From the cell containing the given text, extract its center point as (x, y) coordinate. 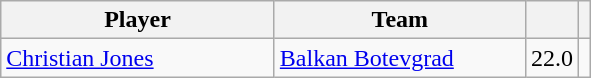
Balkan Botevgrad (400, 58)
Player (138, 20)
22.0 (552, 58)
Christian Jones (138, 58)
Team (400, 20)
